Find where the given text appears and provide that cell's center as (x, y) coordinate. 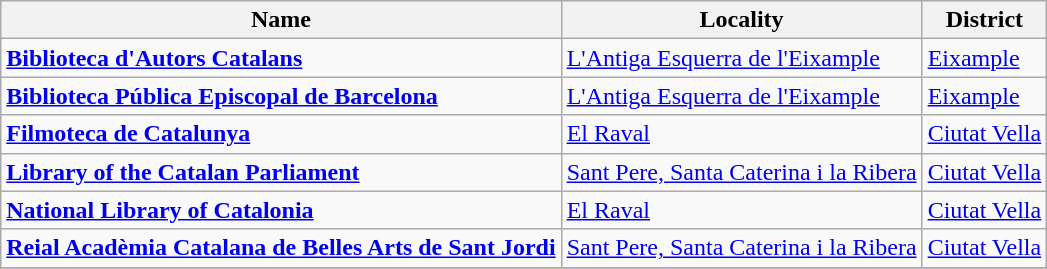
Reial Acadèmia Catalana de Belles Arts de Sant Jordi (281, 248)
Library of the Catalan Parliament (281, 172)
Biblioteca d'Autors Catalans (281, 58)
Filmoteca de Catalunya (281, 134)
Biblioteca Pública Episcopal de Barcelona (281, 96)
Name (281, 20)
Locality (742, 20)
National Library of Catalonia (281, 210)
District (984, 20)
